Detect which cell encompasses the target text, then output its (X, Y) center coordinate. 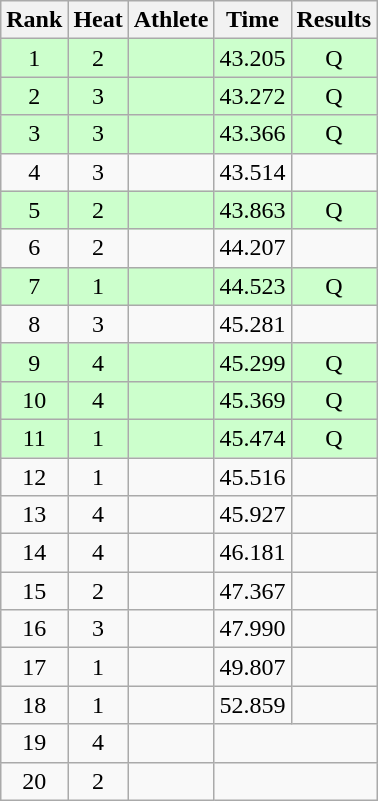
45.474 (252, 438)
7 (34, 286)
43.863 (252, 210)
Athlete (171, 20)
18 (34, 705)
5 (34, 210)
45.281 (252, 324)
16 (34, 629)
43.272 (252, 96)
9 (34, 362)
45.516 (252, 477)
46.181 (252, 553)
43.366 (252, 134)
45.369 (252, 400)
19 (34, 743)
8 (34, 324)
17 (34, 667)
14 (34, 553)
52.859 (252, 705)
11 (34, 438)
Time (252, 20)
6 (34, 248)
Rank (34, 20)
47.367 (252, 591)
43.205 (252, 58)
12 (34, 477)
10 (34, 400)
49.807 (252, 667)
20 (34, 781)
45.299 (252, 362)
Results (334, 20)
47.990 (252, 629)
45.927 (252, 515)
44.207 (252, 248)
15 (34, 591)
44.523 (252, 286)
Heat (98, 20)
13 (34, 515)
43.514 (252, 172)
